Provide the (x, y) coordinate of the cell's center where the given text is located.  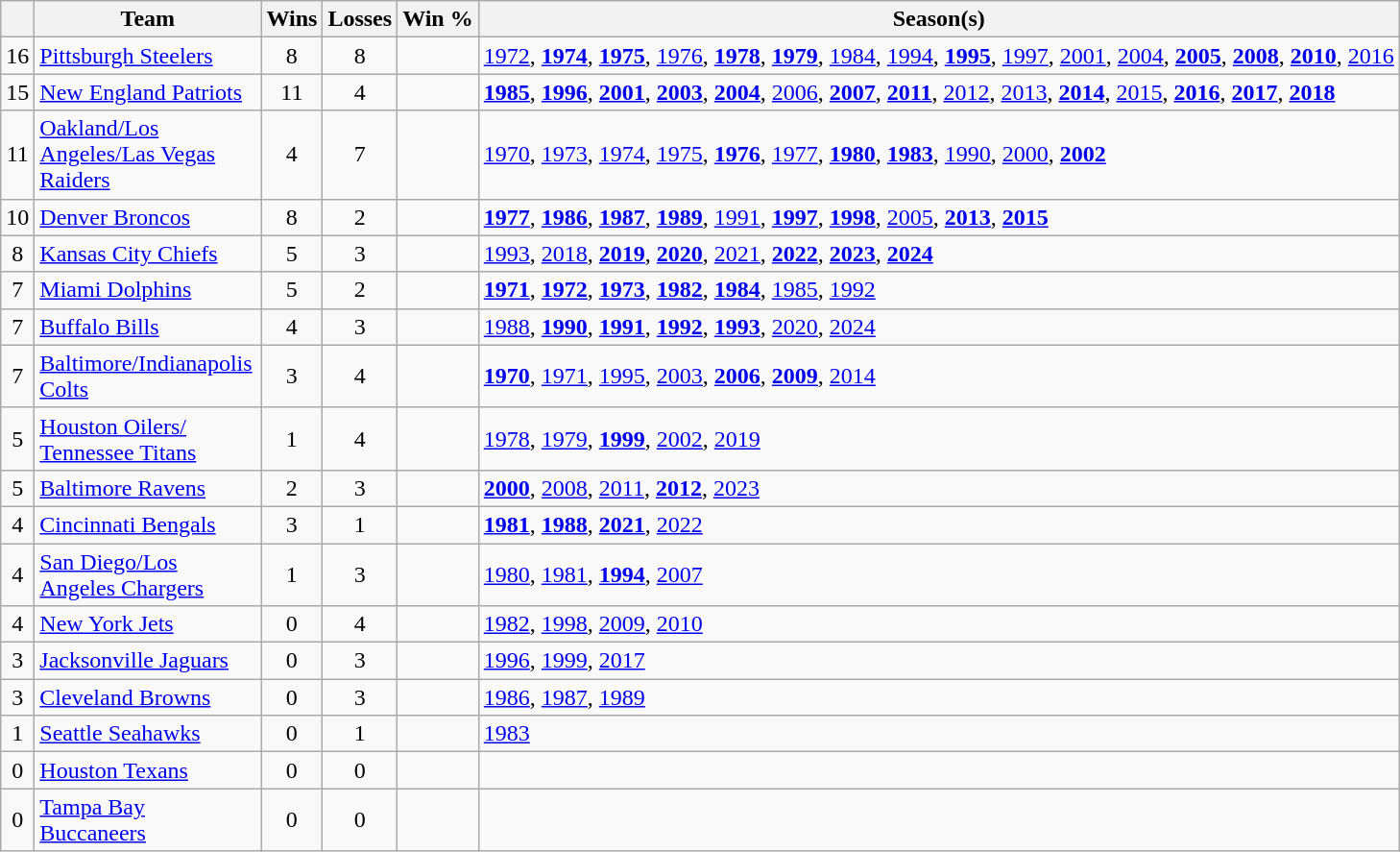
San Diego/Los Angeles Chargers (148, 574)
Tampa Bay Buccaneers (148, 820)
Win % (438, 19)
1993, 2018, 2019, 2020, 2021, 2022, 2023, 2024 (939, 254)
Wins (292, 19)
Team (148, 19)
Baltimore Ravens (148, 488)
2000, 2008, 2011, 2012, 2023 (939, 488)
Pittsburgh Steelers (148, 56)
Houston Oilers/Tennessee Titans (148, 438)
Miami Dolphins (148, 290)
1986, 1987, 1989 (939, 697)
1972, 1974, 1975, 1976, 1978, 1979, 1984, 1994, 1995, 1997, 2001, 2004, 2005, 2008, 2010, 2016 (939, 56)
1980, 1981, 1994, 2007 (939, 574)
Kansas City Chiefs (148, 254)
10 (17, 217)
1985, 1996, 2001, 2003, 2004, 2006, 2007, 2011, 2012, 2013, 2014, 2015, 2016, 2017, 2018 (939, 92)
Seattle Seahawks (148, 734)
1981, 1988, 2021, 2022 (939, 524)
1988, 1990, 1991, 1992, 1993, 2020, 2024 (939, 327)
New York Jets (148, 624)
Buffalo Bills (148, 327)
1978, 1979, 1999, 2002, 2019 (939, 438)
New England Patriots (148, 92)
Jacksonville Jaguars (148, 661)
1982, 1998, 2009, 2010 (939, 624)
Cincinnati Bengals (148, 524)
Season(s) (939, 19)
Cleveland Browns (148, 697)
Losses (360, 19)
Denver Broncos (148, 217)
1970, 1973, 1974, 1975, 1976, 1977, 1980, 1983, 1990, 2000, 2002 (939, 155)
1996, 1999, 2017 (939, 661)
1970, 1971, 1995, 2003, 2006, 2009, 2014 (939, 377)
Baltimore/Indianapolis Colts (148, 377)
1971, 1972, 1973, 1982, 1984, 1985, 1992 (939, 290)
1983 (939, 734)
Houston Texans (148, 770)
1977, 1986, 1987, 1989, 1991, 1997, 1998, 2005, 2013, 2015 (939, 217)
16 (17, 56)
15 (17, 92)
Oakland/Los Angeles/Las Vegas Raiders (148, 155)
